Find where the given text appears and provide that cell's center as [x, y] coordinate. 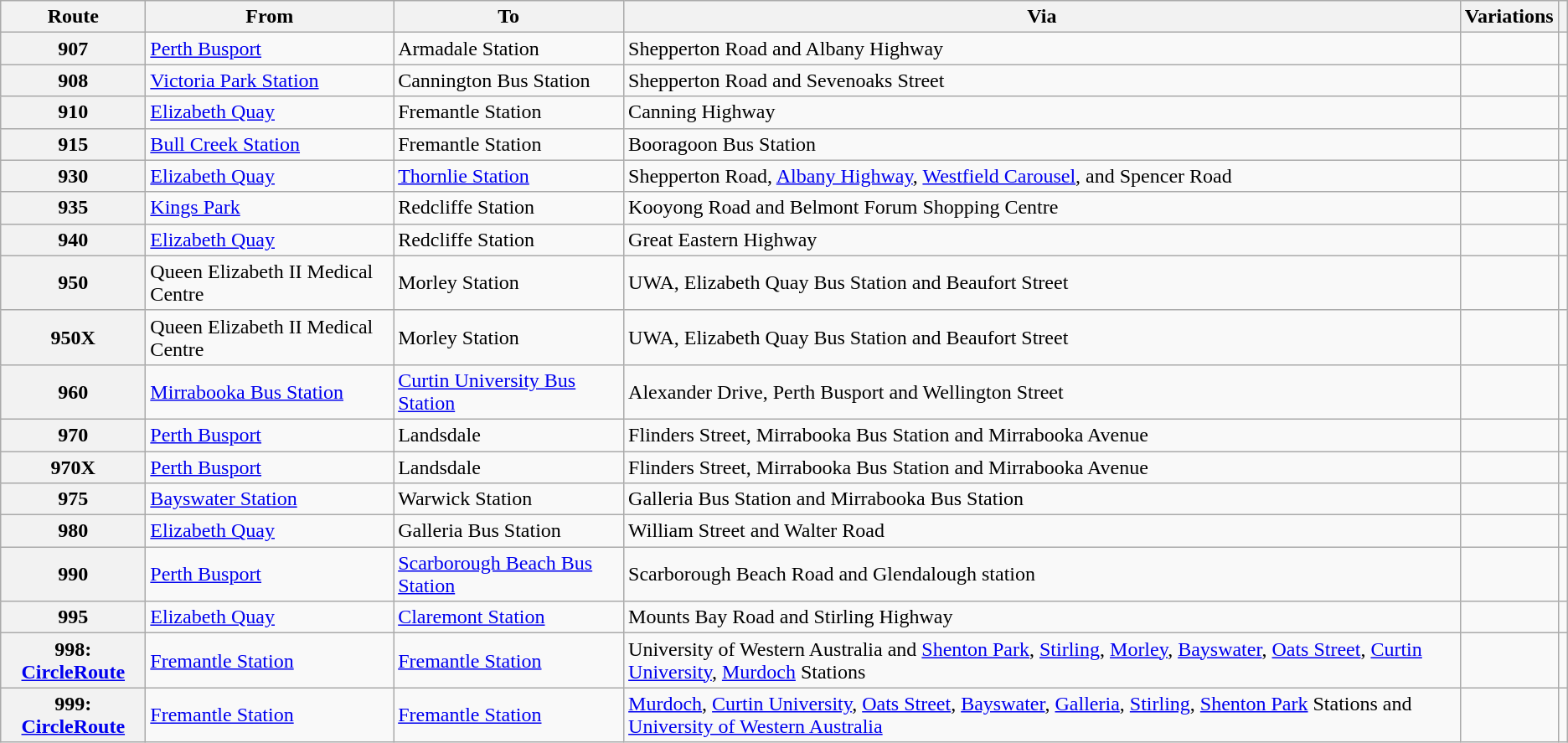
Scarborough Beach Bus Station [509, 575]
Kings Park [270, 208]
Cannington Bus Station [509, 80]
950 [74, 283]
Mirrabooka Bus Station [270, 392]
930 [74, 176]
995 [74, 617]
Bayswater Station [270, 499]
Booragoon Bus Station [1042, 144]
915 [74, 144]
Mounts Bay Road and Stirling Highway [1042, 617]
950X [74, 337]
Bull Creek Station [270, 144]
Canning Highway [1042, 112]
975 [74, 499]
908 [74, 80]
Galleria Bus Station [509, 531]
Murdoch, Curtin University, Oats Street, Bayswater, Galleria, Stirling, Shenton Park Stations and University of Western Australia [1042, 715]
Great Eastern Highway [1042, 240]
990 [74, 575]
Curtin University Bus Station [509, 392]
Warwick Station [509, 499]
960 [74, 392]
Via [1042, 17]
980 [74, 531]
Thornlie Station [509, 176]
University of Western Australia and Shenton Park, Stirling, Morley, Bayswater, Oats Street, Curtin University, Murdoch Stations [1042, 660]
Shepperton Road, Albany Highway, Westfield Carousel, and Spencer Road [1042, 176]
Variations [1509, 17]
Kooyong Road and Belmont Forum Shopping Centre [1042, 208]
999: CircleRoute [74, 715]
From [270, 17]
Galleria Bus Station and Mirrabooka Bus Station [1042, 499]
970 [74, 435]
998: CircleRoute [74, 660]
Route [74, 17]
To [509, 17]
Scarborough Beach Road and Glendalough station [1042, 575]
910 [74, 112]
Armadale Station [509, 49]
Claremont Station [509, 617]
William Street and Walter Road [1042, 531]
Victoria Park Station [270, 80]
940 [74, 240]
935 [74, 208]
Shepperton Road and Sevenoaks Street [1042, 80]
Shepperton Road and Albany Highway [1042, 49]
Alexander Drive, Perth Busport and Wellington Street [1042, 392]
970X [74, 467]
907 [74, 49]
